Determine the [x, y] coordinate at the center of the cell enclosing the given text.  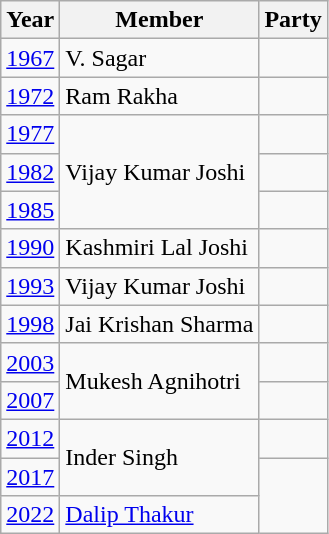
V. Sagar [160, 58]
1967 [30, 58]
Jai Krishan Sharma [160, 324]
1985 [30, 210]
2022 [30, 515]
1977 [30, 134]
Ram Rakha [160, 96]
1990 [30, 248]
2017 [30, 477]
Kashmiri Lal Joshi [160, 248]
2012 [30, 438]
1998 [30, 324]
2003 [30, 362]
1982 [30, 172]
Member [160, 20]
2007 [30, 400]
Year [30, 20]
Dalip Thakur [160, 515]
Inder Singh [160, 457]
Party [293, 20]
Mukesh Agnihotri [160, 381]
1972 [30, 96]
1993 [30, 286]
